Return the [x, y] coordinate for the center point of the cell that contains the specified text.  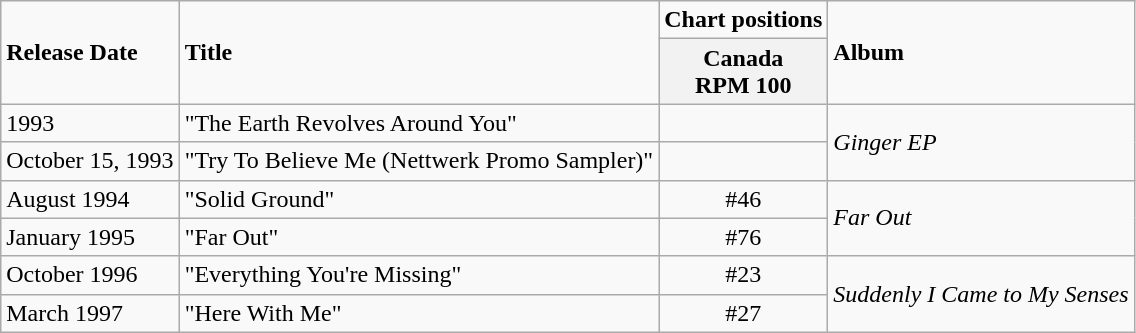
Chart positions [744, 20]
"Try To Believe Me (Nettwerk Promo Sampler)" [419, 161]
"Here With Me" [419, 313]
March 1997 [90, 313]
"Solid Ground" [419, 199]
"The Earth Revolves Around You" [419, 123]
#76 [744, 237]
"Far Out" [419, 237]
January 1995 [90, 237]
October 15, 1993 [90, 161]
Title [419, 52]
August 1994 [90, 199]
Release Date [90, 52]
Album [981, 52]
Canada RPM 100 [744, 72]
#46 [744, 199]
Ginger EP [981, 142]
Far Out [981, 218]
"Everything You're Missing" [419, 275]
1993 [90, 123]
#27 [744, 313]
#23 [744, 275]
Suddenly I Came to My Senses [981, 294]
October 1996 [90, 275]
